Determine the [x, y] coordinate at the center of the cell enclosing the given text.  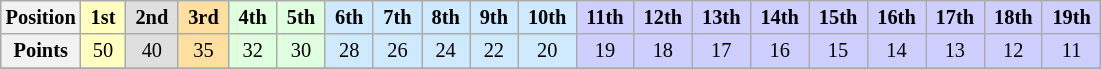
28 [349, 51]
11th [604, 17]
40 [152, 51]
Points [41, 51]
Position [41, 17]
24 [446, 51]
15th [838, 17]
14 [896, 51]
16 [779, 51]
12th [663, 17]
13th [721, 17]
32 [253, 51]
15 [838, 51]
35 [203, 51]
19 [604, 51]
10th [547, 17]
3rd [203, 17]
11 [1071, 51]
18 [663, 51]
1st [104, 17]
8th [446, 17]
16th [896, 17]
12 [1013, 51]
18th [1013, 17]
50 [104, 51]
5th [301, 17]
26 [397, 51]
6th [349, 17]
7th [397, 17]
17th [955, 17]
22 [494, 51]
9th [494, 17]
2nd [152, 17]
19th [1071, 17]
30 [301, 51]
20 [547, 51]
13 [955, 51]
14th [779, 17]
17 [721, 51]
4th [253, 17]
